Detect which cell encompasses the target text, then output its [x, y] center coordinate. 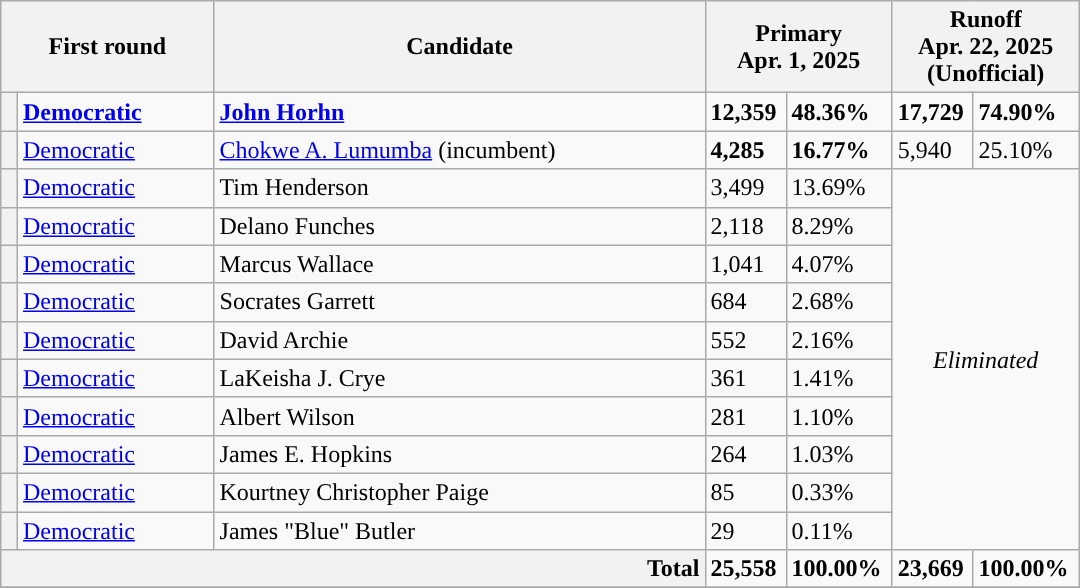
2.68% [839, 302]
684 [746, 302]
Tim Henderson [460, 188]
LaKeisha J. Crye [460, 378]
David Archie [460, 340]
13.69% [839, 188]
Marcus Wallace [460, 264]
29 [746, 531]
James "Blue" Butler [460, 531]
Chokwe A. Lumumba (incumbent) [460, 150]
Eliminated [986, 360]
1.41% [839, 378]
1.03% [839, 454]
Albert Wilson [460, 416]
Delano Funches [460, 226]
1.10% [839, 416]
4,285 [746, 150]
2,118 [746, 226]
0.11% [839, 531]
James E. Hopkins [460, 454]
2.16% [839, 340]
48.36% [839, 112]
RunoffApr. 22, 2025(Unofficial) [986, 47]
First round [108, 47]
74.90% [1026, 112]
4.07% [839, 264]
8.29% [839, 226]
Kourtney Christopher Paige [460, 492]
361 [746, 378]
23,669 [932, 569]
85 [746, 492]
17,729 [932, 112]
552 [746, 340]
25.10% [1026, 150]
3,499 [746, 188]
1,041 [746, 264]
264 [746, 454]
PrimaryApr. 1, 2025 [798, 47]
Socrates Garrett [460, 302]
John Horhn [460, 112]
5,940 [932, 150]
25,558 [746, 569]
Candidate [460, 47]
Total [353, 569]
0.33% [839, 492]
16.77% [839, 150]
12,359 [746, 112]
281 [746, 416]
